Output the [x, y] coordinate of the center of the cell containing the given text.  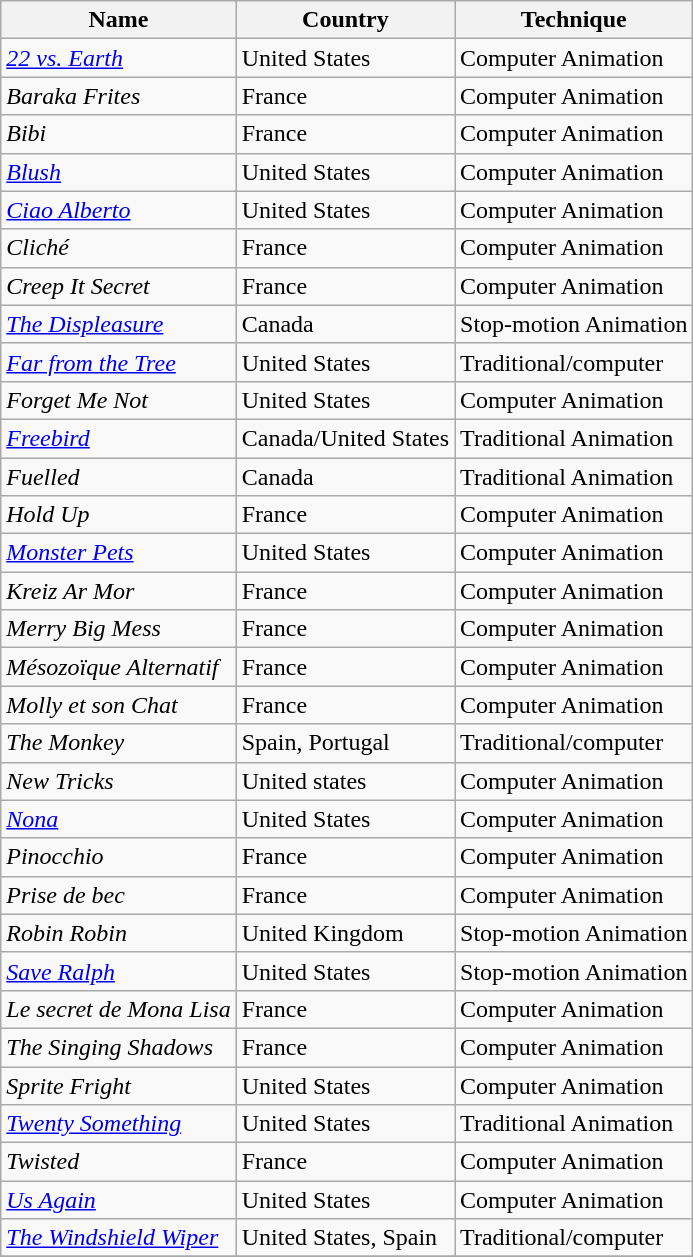
Spain, Portugal [345, 743]
Merry Big Mess [118, 629]
Mésozoïque Alternatif [118, 667]
Sprite Fright [118, 1085]
22 vs. Earth [118, 58]
Technique [574, 20]
Nona [118, 819]
The Singing Shadows [118, 1047]
Us Again [118, 1200]
Monster Pets [118, 553]
The Windshield Wiper [118, 1238]
Baraka Frites [118, 96]
Creep It Secret [118, 286]
Pinocchio [118, 857]
United States, Spain [345, 1238]
Country [345, 20]
Freebird [118, 438]
Robin Robin [118, 933]
Cliché [118, 248]
United Kingdom [345, 933]
Prise de bec [118, 895]
Fuelled [118, 477]
The Monkey [118, 743]
Bibi [118, 134]
Far from the Tree [118, 362]
Name [118, 20]
Ciao Alberto [118, 210]
Forget Me Not [118, 400]
Molly et son Chat [118, 705]
Save Ralph [118, 971]
New Tricks [118, 781]
Twenty Something [118, 1124]
Canada/United States [345, 438]
Kreiz Ar Mor [118, 591]
The Displeasure [118, 324]
Blush [118, 172]
Hold Up [118, 515]
United states [345, 781]
Twisted [118, 1162]
Le secret de Mona Lisa [118, 1009]
